Output the [x, y] coordinate of the center of the cell containing the given text.  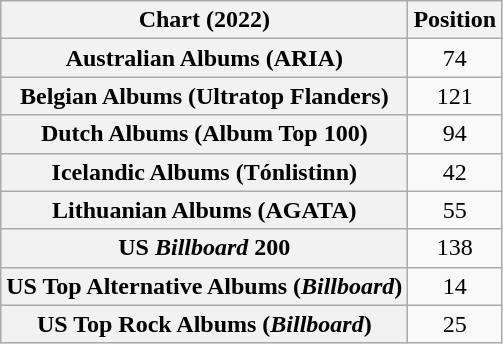
74 [455, 58]
55 [455, 210]
Chart (2022) [204, 20]
25 [455, 324]
138 [455, 248]
US Top Rock Albums (Billboard) [204, 324]
42 [455, 172]
Position [455, 20]
94 [455, 134]
Dutch Albums (Album Top 100) [204, 134]
Lithuanian Albums (AGATA) [204, 210]
14 [455, 286]
US Billboard 200 [204, 248]
US Top Alternative Albums (Billboard) [204, 286]
Australian Albums (ARIA) [204, 58]
121 [455, 96]
Belgian Albums (Ultratop Flanders) [204, 96]
Icelandic Albums (Tónlistinn) [204, 172]
